Capture the cell that displays the provided text and extract its (x, y) central coordinate. 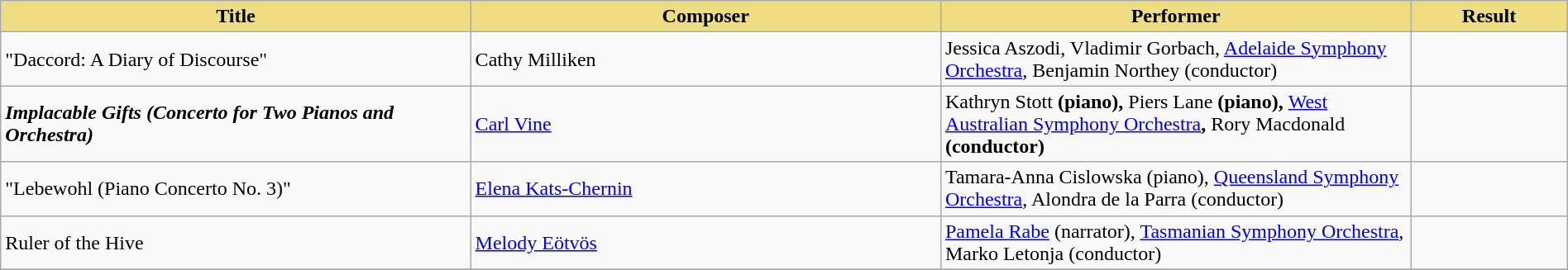
Pamela Rabe (narrator), Tasmanian Symphony Orchestra, Marko Letonja (conductor) (1175, 243)
Tamara-Anna Cislowska (piano), Queensland Symphony Orchestra, Alondra de la Parra (conductor) (1175, 188)
Elena Kats-Chernin (705, 188)
Ruler of the Hive (236, 243)
"Daccord: A Diary of Discourse" (236, 59)
Result (1489, 17)
Composer (705, 17)
"Lebewohl (Piano Concerto No. 3)" (236, 188)
Implacable Gifts (Concerto for Two Pianos and Orchestra) (236, 124)
Title (236, 17)
Cathy Milliken (705, 59)
Carl Vine (705, 124)
Melody Eötvös (705, 243)
Kathryn Stott (piano), Piers Lane (piano), West Australian Symphony Orchestra, Rory Macdonald (conductor) (1175, 124)
Performer (1175, 17)
Jessica Aszodi, Vladimir Gorbach, Adelaide Symphony Orchestra, Benjamin Northey (conductor) (1175, 59)
